Determine the [x, y] coordinate at the center of the cell enclosing the given text.  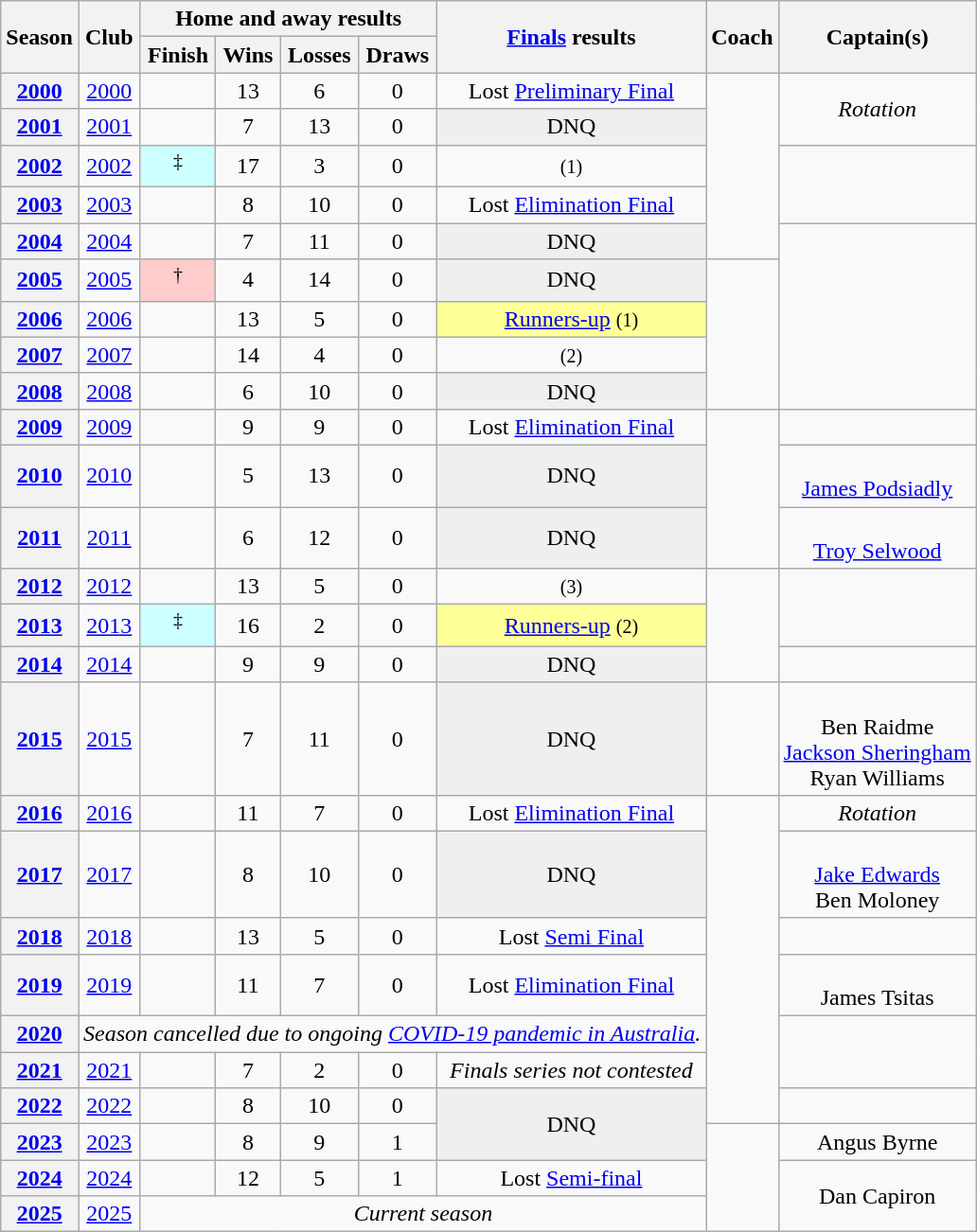
Current season [423, 1214]
Coach [742, 37]
(3) [572, 587]
16 [248, 626]
2020 [40, 1034]
James Tsitas [877, 986]
Lost Semi Final [572, 936]
Club [109, 37]
† [178, 280]
Troy Selwood [877, 537]
Captain(s) [877, 37]
Wins [248, 55]
Runners-up (1) [572, 319]
(2) [572, 355]
Angus Byrne [877, 1142]
Lost Semi-final [572, 1178]
Jake EdwardsBen Moloney [877, 874]
Draws [398, 55]
Lost Preliminary Final [572, 91]
Season [40, 37]
Finish [178, 55]
17 [248, 167]
Ben RaidmeJackson SheringhamRyan Williams [877, 738]
Dan Capiron [877, 1196]
Finals series not contested [572, 1070]
James Podsiadly [877, 475]
Season cancelled due to ongoing COVID-19 pandemic in Australia. [392, 1034]
(1) [572, 167]
Finals results [572, 37]
Losses [320, 55]
Home and away results [288, 19]
Runners-up (2) [572, 626]
3 [320, 167]
